Locate the cell with the specified text and output its [x, y] center coordinate. 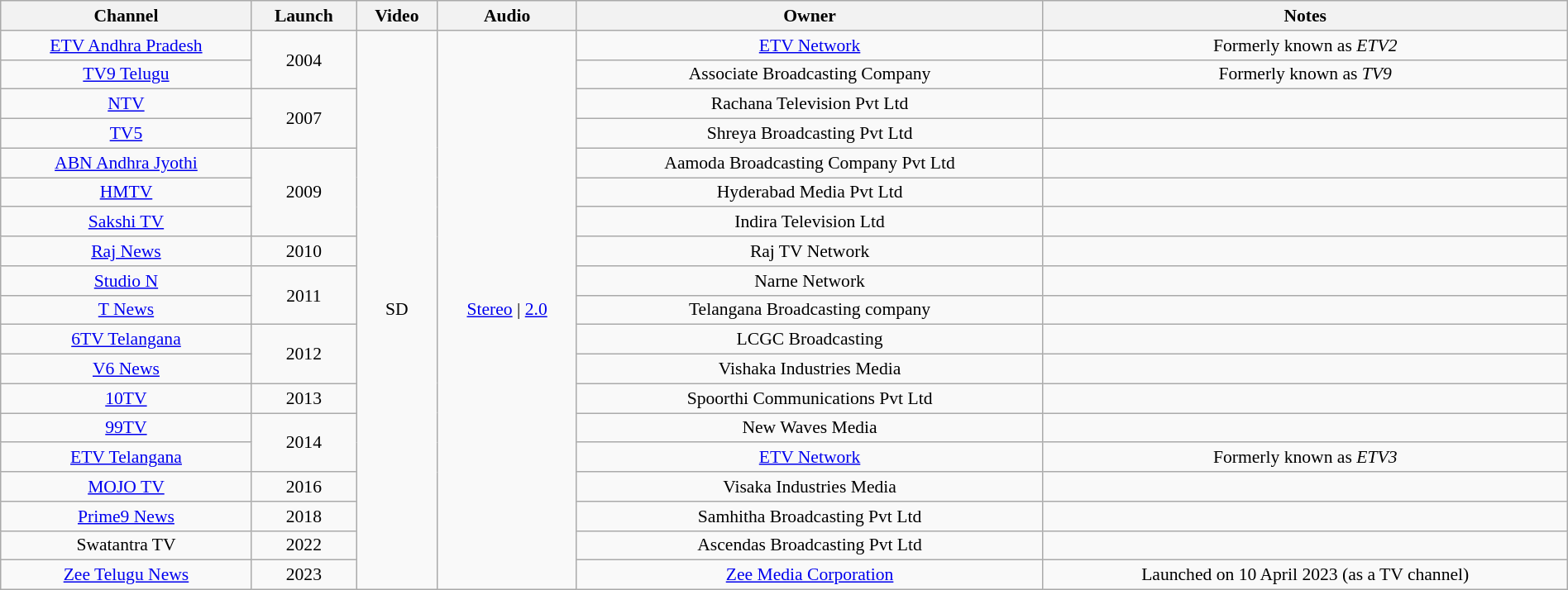
HMTV [126, 193]
Sakshi TV [126, 222]
ETV Andhra Pradesh [126, 45]
Audio [507, 16]
2023 [304, 575]
LCGC Broadcasting [810, 340]
2004 [304, 59]
Notes [1305, 16]
2012 [304, 354]
New Waves Media [810, 428]
Formerly known as TV9 [1305, 74]
2009 [304, 192]
MOJO TV [126, 487]
TV9 Telugu [126, 74]
Formerly known as ETV2 [1305, 45]
Indira Television Ltd [810, 222]
2022 [304, 545]
V6 News [126, 369]
Channel [126, 16]
Video [397, 16]
Launched on 10 April 2023 (as a TV channel) [1305, 575]
Ascendas Broadcasting Pvt Ltd [810, 545]
2007 [304, 119]
NTV [126, 104]
10TV [126, 398]
Aamoda Broadcasting Company Pvt Ltd [810, 163]
99TV [126, 428]
Telangana Broadcasting company [810, 310]
2018 [304, 516]
Raj TV Network [810, 251]
2013 [304, 398]
Narne Network [810, 281]
2014 [304, 443]
2010 [304, 251]
SD [397, 311]
Rachana Television Pvt Ltd [810, 104]
Zee Media Corporation [810, 575]
Shreya Broadcasting Pvt Ltd [810, 134]
ABN Andhra Jyothi [126, 163]
Formerly known as ETV3 [1305, 458]
Samhitha Broadcasting Pvt Ltd [810, 516]
Launch [304, 16]
2016 [304, 487]
Spoorthi Communications Pvt Ltd [810, 398]
T News [126, 310]
Associate Broadcasting Company [810, 74]
2011 [304, 296]
TV5 [126, 134]
Prime9 News [126, 516]
Studio N [126, 281]
Vishaka Industries Media [810, 369]
Zee Telugu News [126, 575]
Swatantra TV [126, 545]
Visaka Industries Media [810, 487]
Hyderabad Media Pvt Ltd [810, 193]
Owner [810, 16]
Stereo | 2.0 [507, 311]
6TV Telangana [126, 340]
ETV Telangana [126, 458]
Raj News [126, 251]
